Capture the cell that displays the provided text and extract its (x, y) central coordinate. 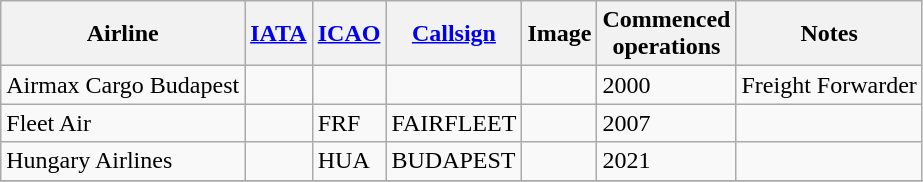
BUDAPEST (454, 161)
2007 (666, 123)
2000 (666, 85)
Airline (123, 34)
Fleet Air (123, 123)
Commencedoperations (666, 34)
Notes (829, 34)
FAIRFLEET (454, 123)
Hungary Airlines (123, 161)
FRF (349, 123)
HUA (349, 161)
2021 (666, 161)
Freight Forwarder (829, 85)
Airmax Cargo Budapest (123, 85)
ICAO (349, 34)
IATA (279, 34)
Image (560, 34)
Callsign (454, 34)
